Output the (X, Y) coordinate of the center of the cell containing the given text.  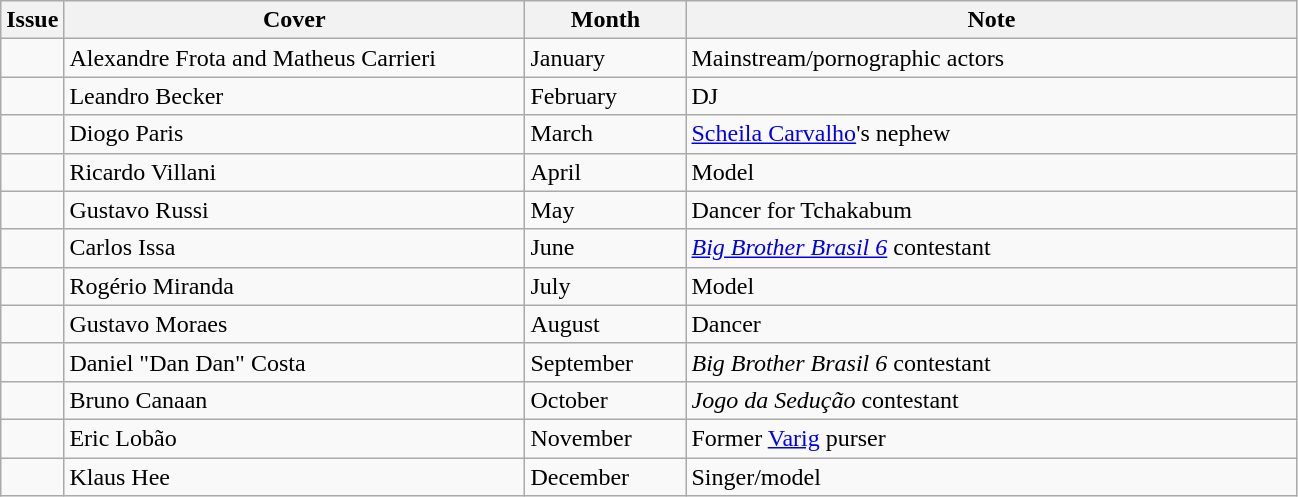
Gustavo Russi (294, 210)
Diogo Paris (294, 134)
April (606, 172)
December (606, 477)
Carlos Issa (294, 248)
Leandro Becker (294, 96)
Mainstream/pornographic actors (992, 58)
Gustavo Moraes (294, 324)
July (606, 286)
February (606, 96)
Ricardo Villani (294, 172)
Cover (294, 20)
January (606, 58)
Issue (32, 20)
March (606, 134)
Month (606, 20)
Note (992, 20)
Alexandre Frota and Matheus Carrieri (294, 58)
Former Varig purser (992, 438)
Jogo da Sedução contestant (992, 400)
October (606, 400)
Scheila Carvalho's nephew (992, 134)
Singer/model (992, 477)
November (606, 438)
Eric Lobão (294, 438)
DJ (992, 96)
Rogério Miranda (294, 286)
Klaus Hee (294, 477)
August (606, 324)
Daniel "Dan Dan" Costa (294, 362)
Dancer for Tchakabum (992, 210)
May (606, 210)
Dancer (992, 324)
September (606, 362)
Bruno Canaan (294, 400)
June (606, 248)
